From the cell containing the given text, extract its center point as [X, Y] coordinate. 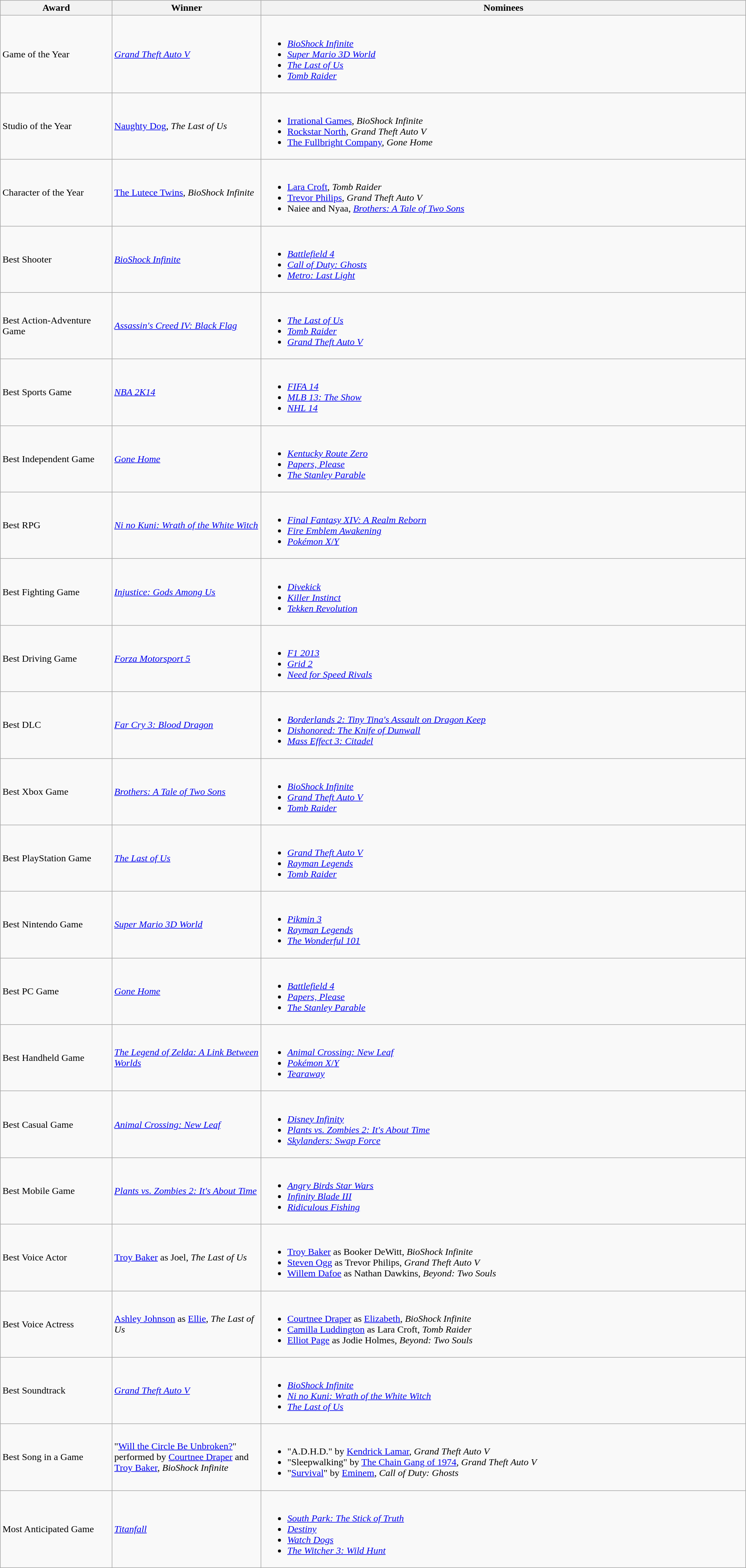
Disney InfinityPlants vs. Zombies 2: It's About TimeSkylanders: Swap Force [503, 1124]
Far Cry 3: Blood Dragon [186, 725]
Nominees [503, 8]
Animal Crossing: New LeafPokémon X/YTearaway [503, 1058]
Best Soundtrack [57, 1390]
Best DLC [57, 725]
Best Voice Actress [57, 1324]
Animal Crossing: New Leaf [186, 1124]
Super Mario 3D World [186, 925]
Best Handheld Game [57, 1058]
Best Voice Actor [57, 1257]
Battlefield 4Papers, PleaseThe Stanley Parable [503, 991]
Forza Motorsport 5 [186, 658]
Best Nintendo Game [57, 925]
Pikmin 3Rayman LegendsThe Wonderful 101 [503, 925]
Best Song in a Game [57, 1457]
Studio of the Year [57, 126]
Award [57, 8]
South Park: The Stick of TruthDestinyWatch DogsThe Witcher 3: Wild Hunt [503, 1529]
Lara Croft, Tomb RaiderTrevor Philips, Grand Theft Auto VNaiee and Nyaa, Brothers: A Tale of Two Sons [503, 193]
Courtnee Draper as Elizabeth, BioShock InfiniteCamilla Luddington as Lara Croft, Tomb RaiderElliot Page as Jodie Holmes, Beyond: Two Souls [503, 1324]
Battlefield 4Call of Duty: GhostsMetro: Last Light [503, 259]
BioShock Infinite [186, 259]
Best Independent Game [57, 459]
Titanfall [186, 1529]
Ni no Kuni: Wrath of the White Witch [186, 525]
Troy Baker as Joel, The Last of Us [186, 1257]
Best Mobile Game [57, 1191]
Character of the Year [57, 193]
Best RPG [57, 525]
Irrational Games, BioShock InfiniteRockstar North, Grand Theft Auto VThe Fullbright Company, Gone Home [503, 126]
FIFA 14MLB 13: The ShowNHL 14 [503, 392]
BioShock InfiniteSuper Mario 3D WorldThe Last of UsTomb Raider [503, 54]
Best Sports Game [57, 392]
Best Fighting Game [57, 592]
The Last of UsTomb RaiderGrand Theft Auto V [503, 326]
Angry Birds Star WarsInfinity Blade IIIRidiculous Fishing [503, 1191]
The Legend of Zelda: A Link Between Worlds [186, 1058]
Ashley Johnson as Ellie, The Last of Us [186, 1324]
Best Xbox Game [57, 792]
DivekickKiller InstinctTekken Revolution [503, 592]
Grand Theft Auto VRayman LegendsTomb Raider [503, 858]
F1 2013Grid 2Need for Speed Rivals [503, 658]
BioShock InfiniteGrand Theft Auto VTomb Raider [503, 792]
Game of the Year [57, 54]
Assassin's Creed IV: Black Flag [186, 326]
Kentucky Route ZeroPapers, PleaseThe Stanley Parable [503, 459]
Best Shooter [57, 259]
The Last of Us [186, 858]
Borderlands 2: Tiny Tina's Assault on Dragon KeepDishonored: The Knife of DunwallMass Effect 3: Citadel [503, 725]
Best Casual Game [57, 1124]
Naughty Dog, The Last of Us [186, 126]
Brothers: A Tale of Two Sons [186, 792]
NBA 2K14 [186, 392]
Plants vs. Zombies 2: It's About Time [186, 1191]
Injustice: Gods Among Us [186, 592]
The Lutece Twins, BioShock Infinite [186, 193]
Most Anticipated Game [57, 1529]
Best PC Game [57, 991]
Troy Baker as Booker DeWitt, BioShock InfiniteSteven Ogg as Trevor Philips, Grand Theft Auto VWillem Dafoe as Nathan Dawkins, Beyond: Two Souls [503, 1257]
BioShock InfiniteNi no Kuni: Wrath of the White WitchThe Last of Us [503, 1390]
"Will the Circle Be Unbroken?" performed by Courtnee Draper and Troy Baker, BioShock Infinite [186, 1457]
Best Action-Adventure Game [57, 326]
Best PlayStation Game [57, 858]
Winner [186, 8]
Final Fantasy XIV: A Realm RebornFire Emblem AwakeningPokémon X/Y [503, 525]
Best Driving Game [57, 658]
